Scan for the cell matching the given text and deliver its [x, y] coordinate at center. 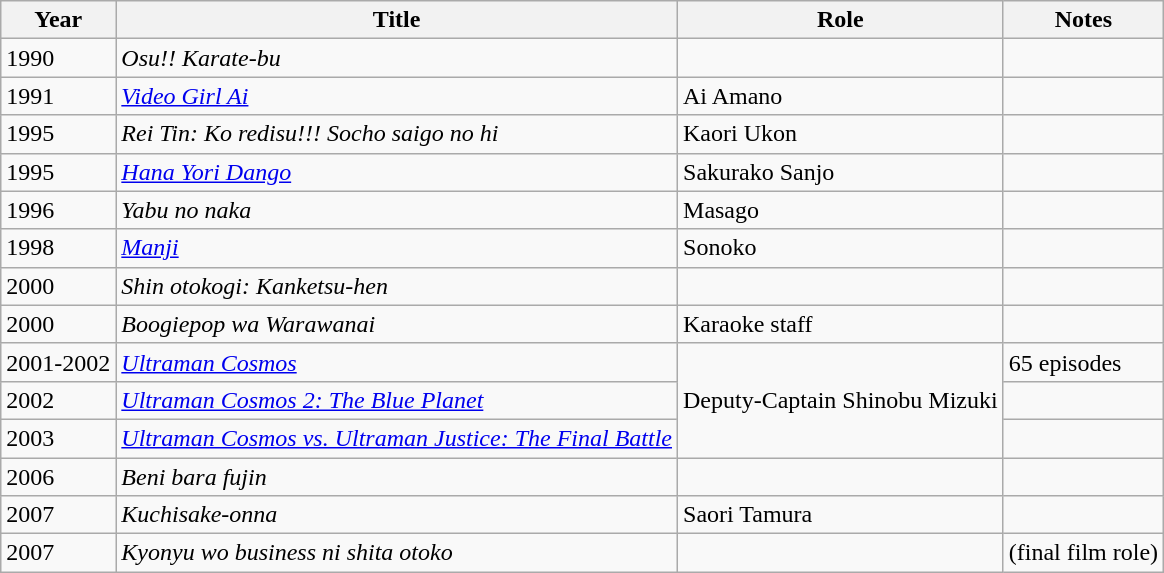
Notes [1083, 20]
1991 [58, 96]
Boogiepop wa Warawanai [397, 324]
Ultraman Cosmos vs. Ultraman Justice: The Final Battle [397, 438]
2002 [58, 400]
Shin otokogi: Kanketsu-hen [397, 286]
2006 [58, 477]
(final film role) [1083, 553]
Video Girl Ai [397, 96]
Kaori Ukon [841, 134]
Year [58, 20]
Role [841, 20]
2001-2002 [58, 362]
Ai Amano [841, 96]
Saori Tamura [841, 515]
Beni bara fujin [397, 477]
Title [397, 20]
Osu!! Karate-bu [397, 58]
Karaoke staff [841, 324]
Rei Tin: Ko redisu!!! Socho saigo no hi [397, 134]
Yabu no naka [397, 210]
Ultraman Cosmos 2: The Blue Planet [397, 400]
65 episodes [1083, 362]
2003 [58, 438]
1996 [58, 210]
Ultraman Cosmos [397, 362]
1998 [58, 248]
Sakurako Sanjo [841, 172]
Masago [841, 210]
Deputy-Captain Shinobu Mizuki [841, 400]
Kyonyu wo business ni shita otoko [397, 553]
Kuchisake-onna [397, 515]
Manji [397, 248]
1990 [58, 58]
Sonoko [841, 248]
Hana Yori Dango [397, 172]
